Scan for the cell matching the given text and deliver its [x, y] coordinate at center. 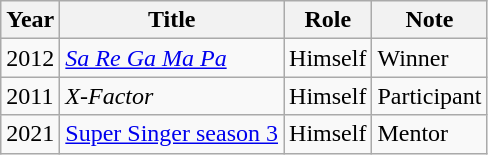
2012 [30, 58]
Year [30, 20]
Winner [430, 58]
Participant [430, 96]
Title [172, 20]
2011 [30, 96]
Super Singer season 3 [172, 134]
Note [430, 20]
Role [328, 20]
Mentor [430, 134]
2021 [30, 134]
X-Factor [172, 96]
Sa Re Ga Ma Pa [172, 58]
